Provide the [x, y] coordinate of the cell's center where the given text is located.  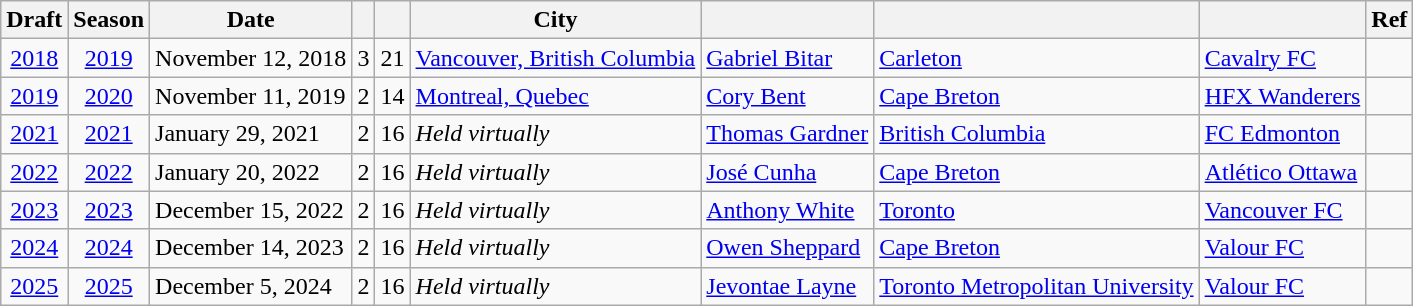
Carleton [1036, 58]
British Columbia [1036, 134]
Gabriel Bitar [788, 58]
January 29, 2021 [251, 134]
14 [392, 96]
3 [364, 58]
November 11, 2019 [251, 96]
21 [392, 58]
January 20, 2022 [251, 172]
Owen Sheppard [788, 248]
2018 [34, 58]
Jevontae Layne [788, 286]
Vancouver FC [1282, 210]
Date [251, 20]
December 15, 2022 [251, 210]
Thomas Gardner [788, 134]
Toronto Metropolitan University [1036, 286]
HFX Wanderers [1282, 96]
City [556, 20]
December 14, 2023 [251, 248]
Montreal, Quebec [556, 96]
Cory Bent [788, 96]
Ref [1390, 20]
Season [109, 20]
José Cunha [788, 172]
Anthony White [788, 210]
Atlético Ottawa [1282, 172]
FC Edmonton [1282, 134]
December 5, 2024 [251, 286]
Vancouver, British Columbia [556, 58]
November 12, 2018 [251, 58]
2020 [109, 96]
Draft [34, 20]
Toronto [1036, 210]
Cavalry FC [1282, 58]
